Find where the given text appears and provide that cell's center as (x, y) coordinate. 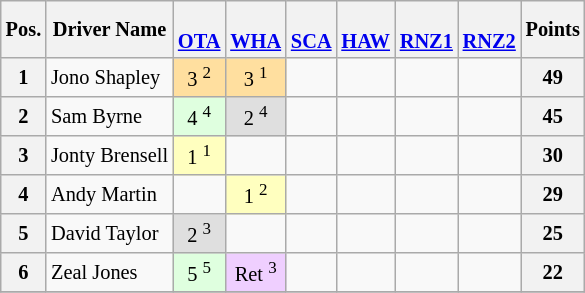
WHA (256, 29)
Zeal Jones (110, 272)
OTA (199, 29)
2 (24, 116)
2 3 (199, 234)
HAW (365, 29)
5 5 (199, 272)
1 (24, 78)
25 (553, 234)
SCA (311, 29)
3 (24, 156)
29 (553, 194)
45 (553, 116)
David Taylor (110, 234)
Sam Byrne (110, 116)
Jono Shapley (110, 78)
22 (553, 272)
30 (553, 156)
Jonty Brensell (110, 156)
1 1 (199, 156)
4 4 (199, 116)
Points (553, 29)
4 (24, 194)
5 (24, 234)
6 (24, 272)
Pos. (24, 29)
3 1 (256, 78)
RNZ1 (426, 29)
49 (553, 78)
2 4 (256, 116)
1 2 (256, 194)
Ret 3 (256, 272)
Driver Name (110, 29)
Andy Martin (110, 194)
3 2 (199, 78)
RNZ2 (490, 29)
